Detect which cell encompasses the target text, then output its [x, y] center coordinate. 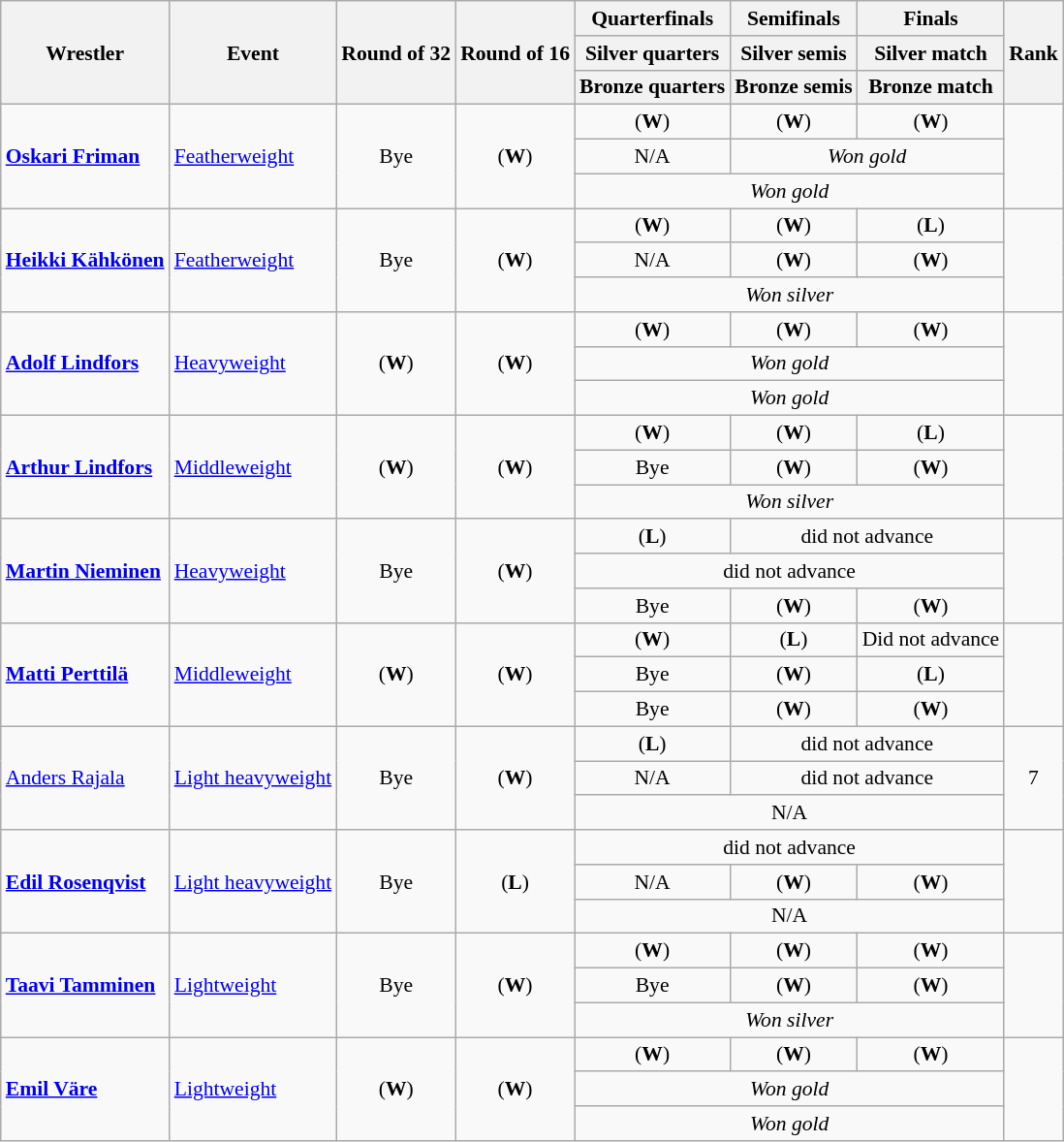
Semifinals [793, 18]
Silver match [931, 53]
Round of 32 [395, 52]
Bronze semis [793, 87]
Edil Rosenqvist [85, 882]
Arthur Lindfors [85, 467]
Matti Perttilä [85, 675]
Silver quarters [652, 53]
Quarterfinals [652, 18]
Event [254, 52]
Wrestler [85, 52]
Martin Nieminen [85, 572]
7 [1033, 777]
Rank [1033, 52]
Emil Väre [85, 1090]
Did not advance [931, 640]
Finals [931, 18]
Bronze match [931, 87]
Oskari Friman [85, 157]
Round of 16 [516, 52]
Adolf Lindfors [85, 365]
Silver semis [793, 53]
Bronze quarters [652, 87]
Anders Rajala [85, 777]
Taavi Tamminen [85, 985]
Heikki Kähkönen [85, 260]
